Return [x, y] of the center of cell containing provided text 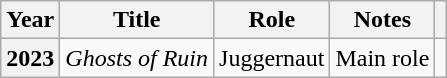
Juggernaut [272, 58]
Notes [382, 20]
2023 [30, 58]
Ghosts of Ruin [137, 58]
Year [30, 20]
Role [272, 20]
Title [137, 20]
Main role [382, 58]
